Pinpoint the cell where the given text exists, returning its [X, Y] midpoint coordinate. 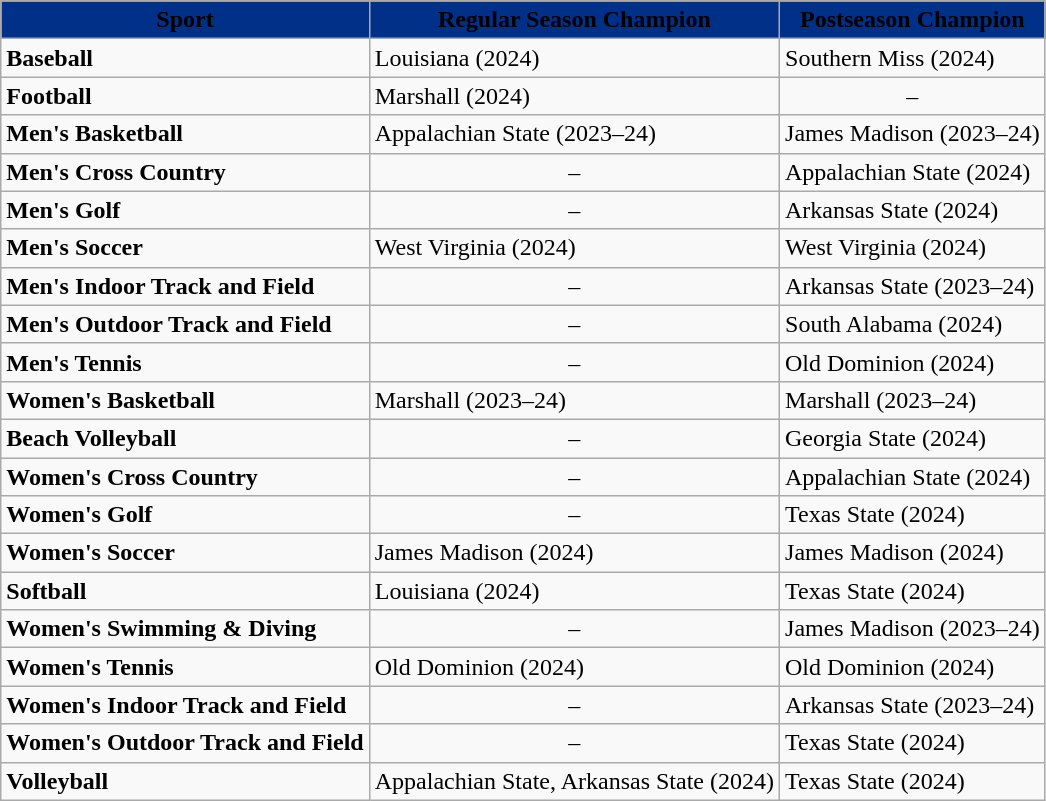
Women's Swimming & Diving [185, 629]
Men's Golf [185, 210]
Women's Indoor Track and Field [185, 705]
Softball [185, 591]
South Alabama (2024) [913, 324]
Men's Tennis [185, 362]
Men's Soccer [185, 248]
Marshall (2024) [574, 96]
Sport [185, 20]
Appalachian State, Arkansas State (2024) [574, 781]
Postseason Champion [913, 20]
Men's Basketball [185, 134]
Women's Soccer [185, 553]
Men's Outdoor Track and Field [185, 324]
Women's Golf [185, 515]
Women's Basketball [185, 400]
Women's Tennis [185, 667]
Men's Cross Country [185, 172]
Men's Indoor Track and Field [185, 286]
Women's Cross Country [185, 477]
Beach Volleyball [185, 438]
Regular Season Champion [574, 20]
Southern Miss (2024) [913, 58]
Baseball [185, 58]
Arkansas State (2024) [913, 210]
Women's Outdoor Track and Field [185, 743]
Football [185, 96]
Georgia State (2024) [913, 438]
Appalachian State (2023–24) [574, 134]
Volleyball [185, 781]
